Locate the cell with the specified text and output its [X, Y] center coordinate. 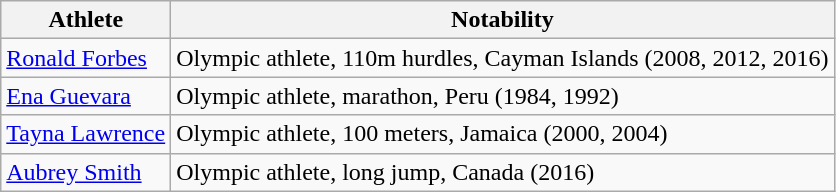
Ronald Forbes [86, 58]
Ena Guevara [86, 96]
Olympic athlete, marathon, Peru (1984, 1992) [502, 96]
Aubrey Smith [86, 172]
Tayna Lawrence [86, 134]
Notability [502, 20]
Olympic athlete, 100 meters, Jamaica (2000, 2004) [502, 134]
Olympic athlete, 110m hurdles, Cayman Islands (2008, 2012, 2016) [502, 58]
Athlete [86, 20]
Olympic athlete, long jump, Canada (2016) [502, 172]
